Detect which cell encompasses the target text, then output its (X, Y) center coordinate. 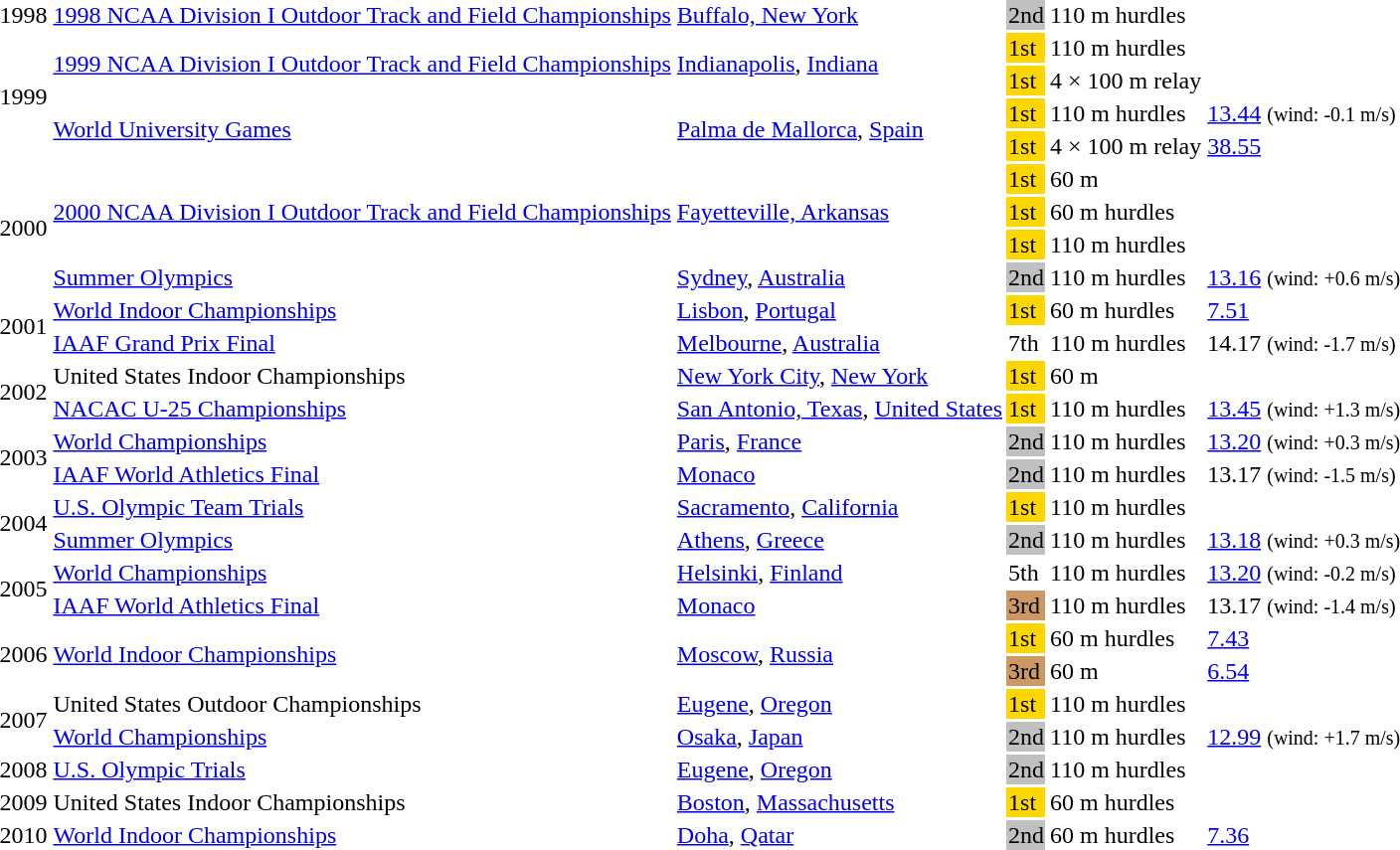
Osaka, Japan (839, 737)
U.S. Olympic Trials (362, 769)
Athens, Greece (839, 540)
Indianapolis, Indiana (839, 64)
Buffalo, New York (839, 15)
Palma de Mallorca, Spain (839, 129)
Sacramento, California (839, 507)
Melbourne, Australia (839, 343)
Fayetteville, Arkansas (839, 212)
Moscow, Russia (839, 654)
NACAC U-25 Championships (362, 409)
San Antonio, Texas, United States (839, 409)
2000 NCAA Division I Outdoor Track and Field Championships (362, 212)
United States Outdoor Championships (362, 704)
Sydney, Australia (839, 277)
IAAF Grand Prix Final (362, 343)
Lisbon, Portugal (839, 310)
World University Games (362, 129)
1999 NCAA Division I Outdoor Track and Field Championships (362, 64)
Helsinki, Finland (839, 573)
1998 NCAA Division I Outdoor Track and Field Championships (362, 15)
Paris, France (839, 441)
Doha, Qatar (839, 835)
7th (1026, 343)
New York City, New York (839, 376)
U.S. Olympic Team Trials (362, 507)
5th (1026, 573)
Boston, Massachusetts (839, 802)
